Capture the cell that displays the provided text and extract its (X, Y) central coordinate. 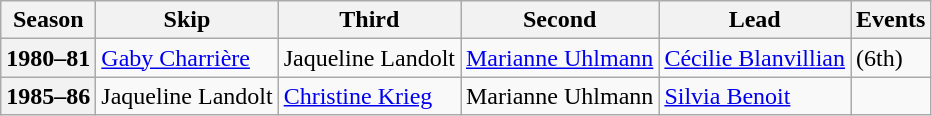
Christine Krieg (369, 96)
Gaby Charrière (187, 58)
Season (48, 20)
Silvia Benoit (755, 96)
Events (891, 20)
Lead (755, 20)
1980–81 (48, 58)
Third (369, 20)
Second (559, 20)
1985–86 (48, 96)
(6th) (891, 58)
Cécilie Blanvillian (755, 58)
Skip (187, 20)
